Detect which cell encompasses the target text, then output its [X, Y] center coordinate. 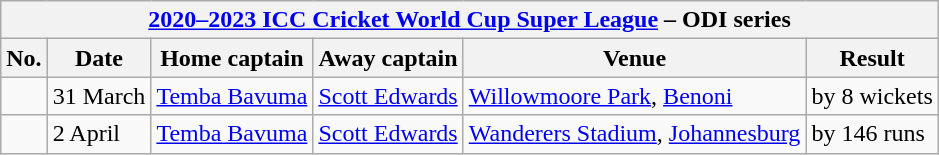
Result [872, 58]
by 8 wickets [872, 96]
Wanderers Stadium, Johannesburg [634, 134]
No. [24, 58]
Date [99, 58]
Venue [634, 58]
2020–2023 ICC Cricket World Cup Super League – ODI series [470, 20]
2 April [99, 134]
Home captain [232, 58]
31 March [99, 96]
by 146 runs [872, 134]
Away captain [388, 58]
Willowmoore Park, Benoni [634, 96]
